Locate the cell with the specified text and output its (x, y) center coordinate. 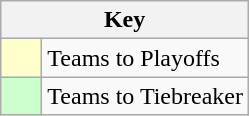
Teams to Tiebreaker (146, 96)
Key (125, 20)
Teams to Playoffs (146, 58)
